From the cell containing the given text, extract its center point as [x, y] coordinate. 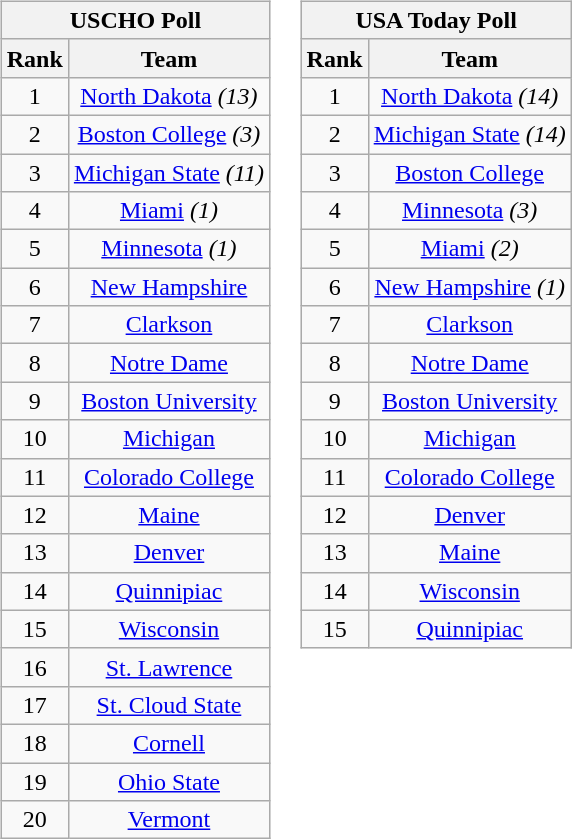
Miami (1) [168, 211]
18 [34, 743]
Ohio State [168, 781]
20 [34, 820]
Minnesota (1) [168, 249]
North Dakota (14) [470, 96]
New Hampshire (1) [470, 287]
19 [34, 781]
USA Today Poll [436, 20]
St. Lawrence [168, 667]
Minnesota (3) [470, 211]
Vermont [168, 820]
Boston College (3) [168, 134]
USCHO Poll [135, 20]
16 [34, 667]
Michigan State (11) [168, 173]
Miami (2) [470, 249]
Michigan State (14) [470, 134]
North Dakota (13) [168, 96]
St. Cloud State [168, 705]
17 [34, 705]
Boston College [470, 173]
Cornell [168, 743]
New Hampshire [168, 287]
